Provide the (x, y) coordinate of the cell's center where the given text is located.  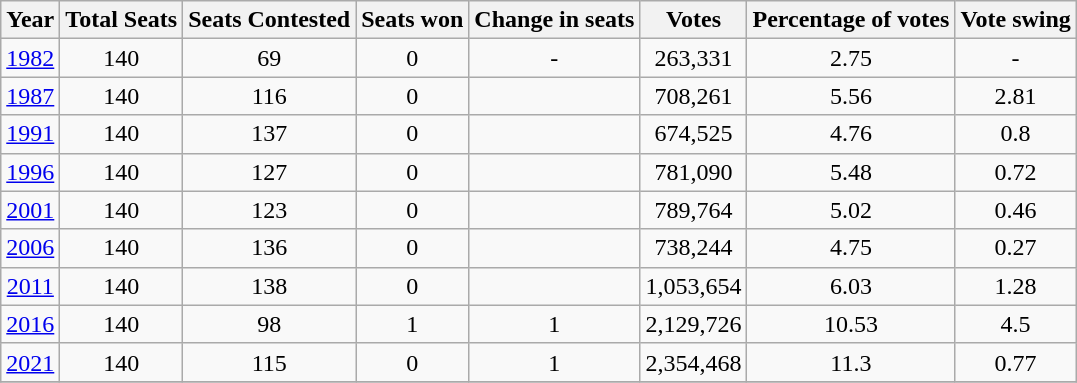
2011 (30, 286)
0.8 (1016, 134)
138 (270, 286)
2021 (30, 362)
127 (270, 172)
137 (270, 134)
1.28 (1016, 286)
5.48 (851, 172)
0.27 (1016, 248)
2,129,726 (694, 324)
Seats Contested (270, 20)
2,354,468 (694, 362)
2016 (30, 324)
1991 (30, 134)
2.81 (1016, 96)
789,764 (694, 210)
69 (270, 58)
0.72 (1016, 172)
Votes (694, 20)
0.46 (1016, 210)
4.75 (851, 248)
4.5 (1016, 324)
136 (270, 248)
1987 (30, 96)
2.75 (851, 58)
6.03 (851, 286)
708,261 (694, 96)
1,053,654 (694, 286)
263,331 (694, 58)
674,525 (694, 134)
0.77 (1016, 362)
10.53 (851, 324)
Percentage of votes (851, 20)
Year (30, 20)
11.3 (851, 362)
2006 (30, 248)
Seats won (412, 20)
5.02 (851, 210)
123 (270, 210)
Vote swing (1016, 20)
115 (270, 362)
738,244 (694, 248)
2001 (30, 210)
4.76 (851, 134)
781,090 (694, 172)
98 (270, 324)
1982 (30, 58)
Change in seats (554, 20)
5.56 (851, 96)
Total Seats (122, 20)
1996 (30, 172)
116 (270, 96)
